Search for the cell housing the specified text and yield its [x, y] center coordinate. 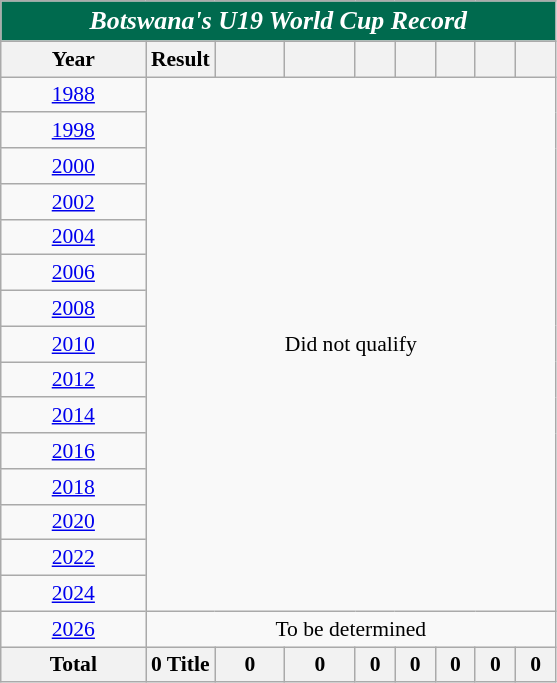
1988 [74, 95]
Year [74, 59]
2020 [74, 522]
2000 [74, 166]
To be determined [351, 629]
2026 [74, 629]
2004 [74, 237]
Total [74, 665]
2018 [74, 487]
2016 [74, 451]
2008 [74, 309]
Did not qualify [351, 344]
2010 [74, 344]
2012 [74, 380]
1998 [74, 131]
Botswana's U19 World Cup Record [278, 21]
2022 [74, 558]
2014 [74, 416]
2002 [74, 202]
2024 [74, 594]
0 Title [180, 665]
2006 [74, 273]
Result [180, 59]
